Detect which cell encompasses the target text, then output its [X, Y] center coordinate. 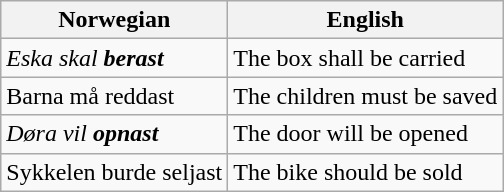
Norwegian [114, 20]
Sykkelen burde seljast [114, 172]
The box shall be carried [366, 58]
Eska skal berast [114, 58]
Barna må reddast [114, 96]
The door will be opened [366, 134]
The children must be saved [366, 96]
Døra vil opnast [114, 134]
The bike should be sold [366, 172]
English [366, 20]
